For the text-containing cell, return its midpoint in (x, y) coordinate format. 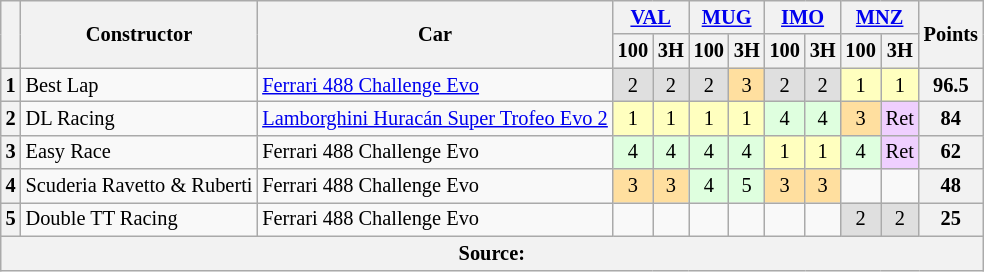
Easy Race (140, 152)
Source: (492, 253)
Lamborghini Huracán Super Trofeo Evo 2 (434, 118)
25 (951, 219)
96.5 (951, 85)
MNZ (880, 17)
MUG (727, 17)
62 (951, 152)
Car (434, 34)
Double TT Racing (140, 219)
Points (951, 34)
Constructor (140, 34)
DL Racing (140, 118)
IMO (803, 17)
48 (951, 186)
VAL (651, 17)
84 (951, 118)
Best Lap (140, 85)
Scuderia Ravetto & Ruberti (140, 186)
